For the text-containing cell, return its midpoint in [X, Y] coordinate format. 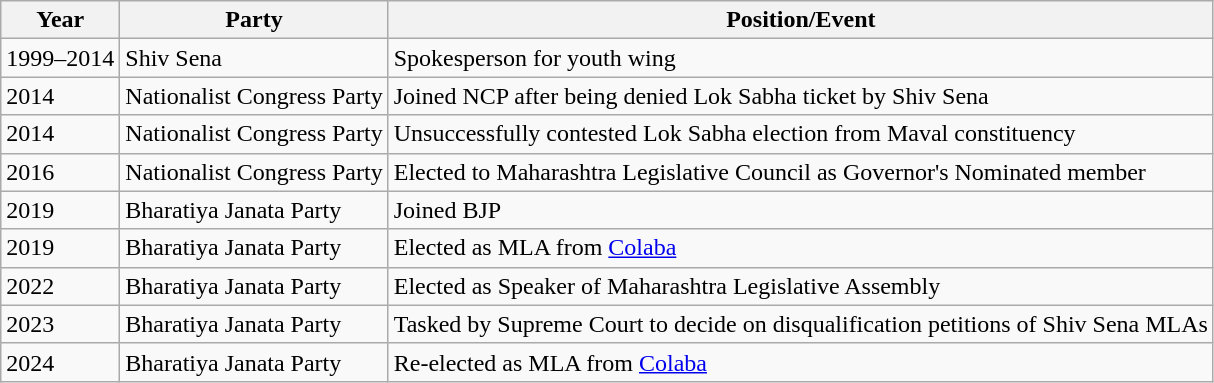
2024 [60, 362]
1999–2014 [60, 58]
2023 [60, 324]
2016 [60, 172]
Elected as MLA from Colaba [800, 248]
Elected as Speaker of Maharashtra Legislative Assembly [800, 286]
Tasked by Supreme Court to decide on disqualification petitions of Shiv Sena MLAs [800, 324]
Spokesperson for youth wing [800, 58]
Year [60, 20]
Shiv Sena [254, 58]
Elected to Maharashtra Legislative Council as Governor's Nominated member [800, 172]
Re-elected as MLA from Colaba [800, 362]
2022 [60, 286]
Party [254, 20]
Unsuccessfully contested Lok Sabha election from Maval constituency [800, 134]
Position/Event [800, 20]
Joined BJP [800, 210]
Joined NCP after being denied Lok Sabha ticket by Shiv Sena [800, 96]
